Detect which cell encompasses the target text, then output its [x, y] center coordinate. 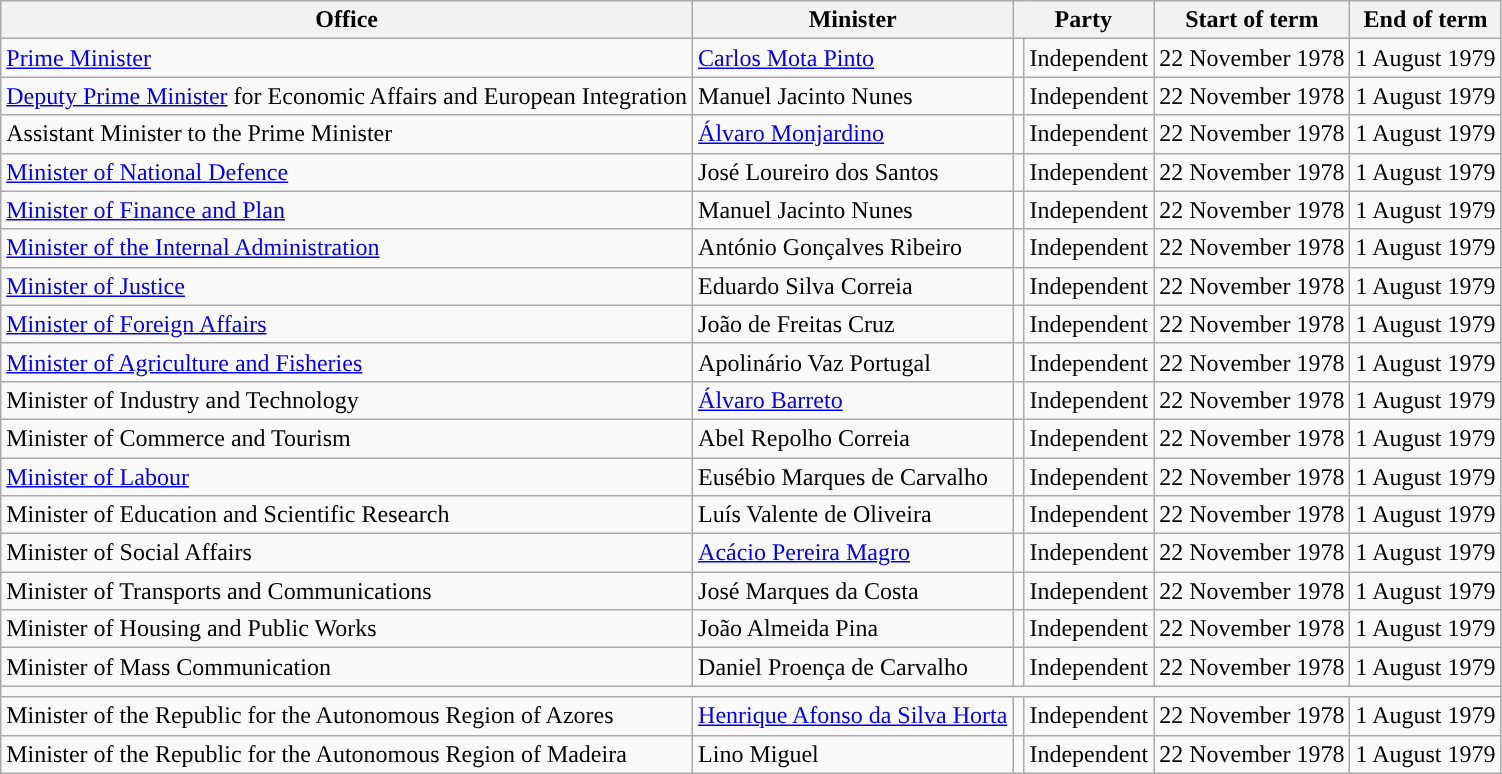
Minister of Justice [347, 286]
João Almeida Pina [853, 629]
Minister of the Internal Administration [347, 248]
José Marques da Costa [853, 591]
Álvaro Monjardino [853, 134]
Minister [853, 20]
Luís Valente de Oliveira [853, 515]
Lino Miguel [853, 754]
Minister of Agriculture and Fisheries [347, 362]
Assistant Minister to the Prime Minister [347, 134]
End of term [1426, 20]
Minister of Finance and Plan [347, 210]
Minister of Education and Scientific Research [347, 515]
Office [347, 20]
Acácio Pereira Magro [853, 553]
Party [1084, 20]
José Loureiro dos Santos [853, 172]
Álvaro Barreto [853, 400]
Minister of Labour [347, 477]
Carlos Mota Pinto [853, 58]
Start of term [1252, 20]
Minister of Industry and Technology [347, 400]
Minister of Commerce and Tourism [347, 438]
Apolinário Vaz Portugal [853, 362]
Abel Repolho Correia [853, 438]
Minister of Transports and Communications [347, 591]
Minister of Housing and Public Works [347, 629]
Henrique Afonso da Silva Horta [853, 716]
João de Freitas Cruz [853, 324]
Minister of National Defence [347, 172]
Minister of the Republic for the Autonomous Region of Madeira [347, 754]
Minister of Social Affairs [347, 553]
Minister of Foreign Affairs [347, 324]
Minister of Mass Communication [347, 667]
Daniel Proença de Carvalho [853, 667]
Deputy Prime Minister for Economic Affairs and European Integration [347, 96]
Minister of the Republic for the Autonomous Region of Azores [347, 716]
Eusébio Marques de Carvalho [853, 477]
António Gonçalves Ribeiro [853, 248]
Eduardo Silva Correia [853, 286]
Prime Minister [347, 58]
